Extract the (X, Y) coordinate from the center of the cell holding the provided text.  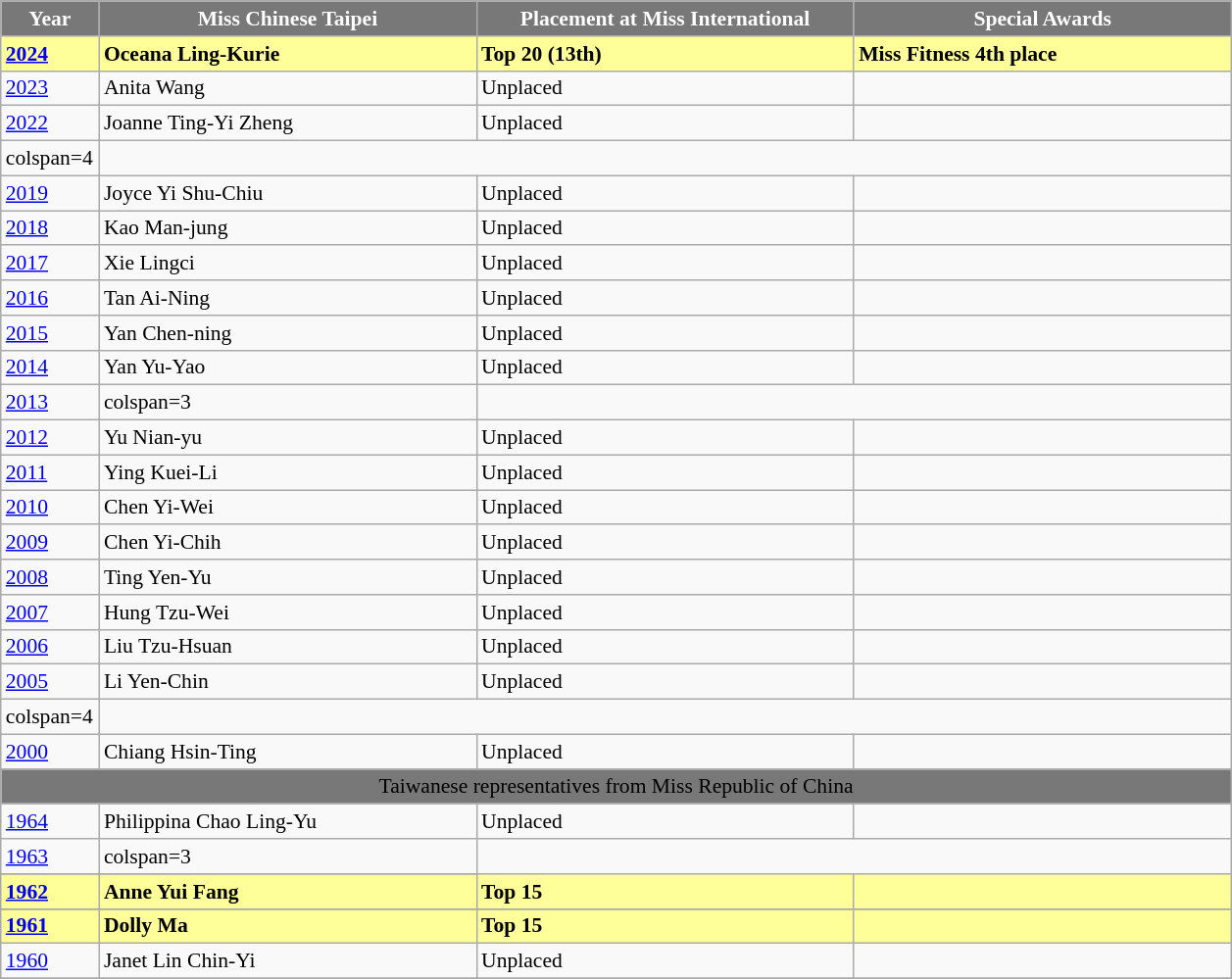
2005 (50, 682)
Year (50, 19)
Ying Kuei-Li (288, 472)
2010 (50, 508)
2008 (50, 577)
1964 (50, 822)
Joyce Yi Shu-Chiu (288, 193)
Yu Nian-yu (288, 438)
2011 (50, 472)
Miss Fitness 4th place (1043, 54)
Chen Yi-Wei (288, 508)
2017 (50, 264)
Anne Yui Fang (288, 892)
Chiang Hsin-Ting (288, 752)
2000 (50, 752)
Yan Chen-ning (288, 333)
2022 (50, 123)
Taiwanese representatives from Miss Republic of China (616, 787)
Li Yen-Chin (288, 682)
2015 (50, 333)
2012 (50, 438)
Tan Ai-Ning (288, 298)
2024 (50, 54)
2007 (50, 612)
1960 (50, 961)
Anita Wang (288, 88)
1963 (50, 857)
1961 (50, 926)
Liu Tzu-Hsuan (288, 647)
Philippina Chao Ling-Yu (288, 822)
2019 (50, 193)
Chen Yi-Chih (288, 543)
Kao Man-jung (288, 228)
2018 (50, 228)
Ting Yen-Yu (288, 577)
Yan Yu-Yao (288, 367)
Dolly Ma (288, 926)
2016 (50, 298)
2013 (50, 403)
Placement at Miss International (665, 19)
2006 (50, 647)
Xie Lingci (288, 264)
Oceana Ling-Kurie (288, 54)
Special Awards (1043, 19)
1962 (50, 892)
2009 (50, 543)
Miss Chinese Taipei (288, 19)
Top 20 (13th) (665, 54)
Janet Lin Chin-Yi (288, 961)
2023 (50, 88)
Hung Tzu-Wei (288, 612)
2014 (50, 367)
Joanne Ting-Yi Zheng (288, 123)
